Return [x, y] of the center of cell containing provided text 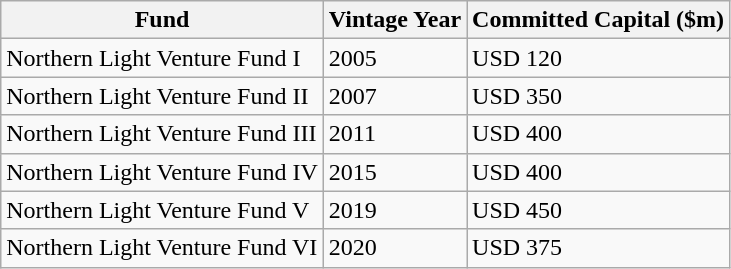
Vintage Year [394, 20]
USD 375 [598, 248]
USD 350 [598, 96]
2007 [394, 96]
Northern Light Venture Fund VI [162, 248]
2020 [394, 248]
2011 [394, 134]
2005 [394, 58]
Committed Capital ($m) [598, 20]
USD 120 [598, 58]
Northern Light Venture Fund IV [162, 172]
2015 [394, 172]
USD 450 [598, 210]
Northern Light Venture Fund V [162, 210]
Northern Light Venture Fund III [162, 134]
Fund [162, 20]
Northern Light Venture Fund I [162, 58]
Northern Light Venture Fund II [162, 96]
2019 [394, 210]
